Return the [x, y] coordinate for the center point of the cell that contains the specified text.  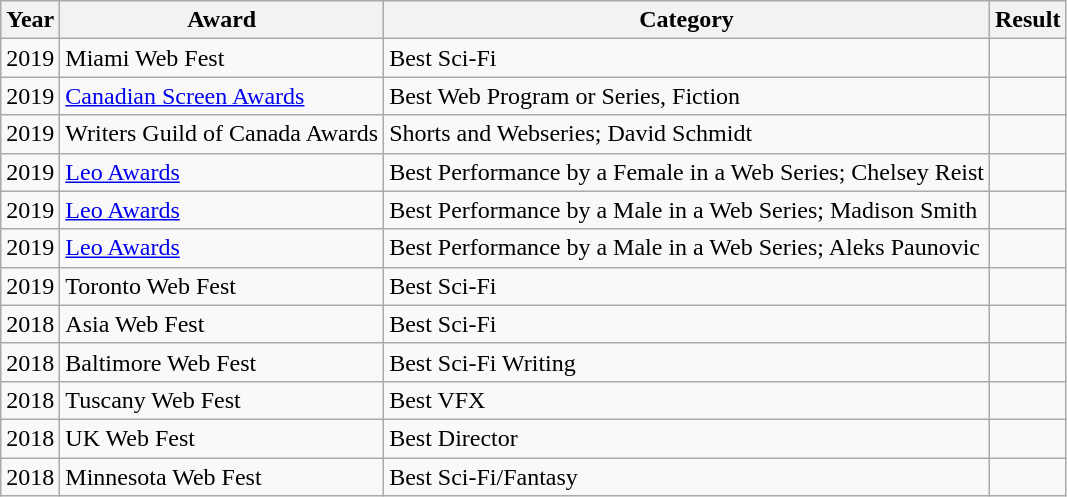
Year [30, 20]
UK Web Fest [222, 438]
Canadian Screen Awards [222, 96]
Best Sci-Fi/Fantasy [687, 477]
Shorts and Webseries; David Schmidt [687, 134]
Asia Web Fest [222, 324]
Writers Guild of Canada Awards [222, 134]
Best Director [687, 438]
Toronto Web Fest [222, 286]
Best Sci-Fi Writing [687, 362]
Category [687, 20]
Best Web Program or Series, Fiction [687, 96]
Miami Web Fest [222, 58]
Best Performance by a Male in a Web Series; Aleks Paunovic [687, 248]
Award [222, 20]
Minnesota Web Fest [222, 477]
Best VFX [687, 400]
Best Performance by a Female in a Web Series; Chelsey Reist [687, 172]
Result [1028, 20]
Best Performance by a Male in a Web Series; Madison Smith [687, 210]
Baltimore Web Fest [222, 362]
Tuscany Web Fest [222, 400]
